Pinpoint the cell where the given text exists, returning its (X, Y) midpoint coordinate. 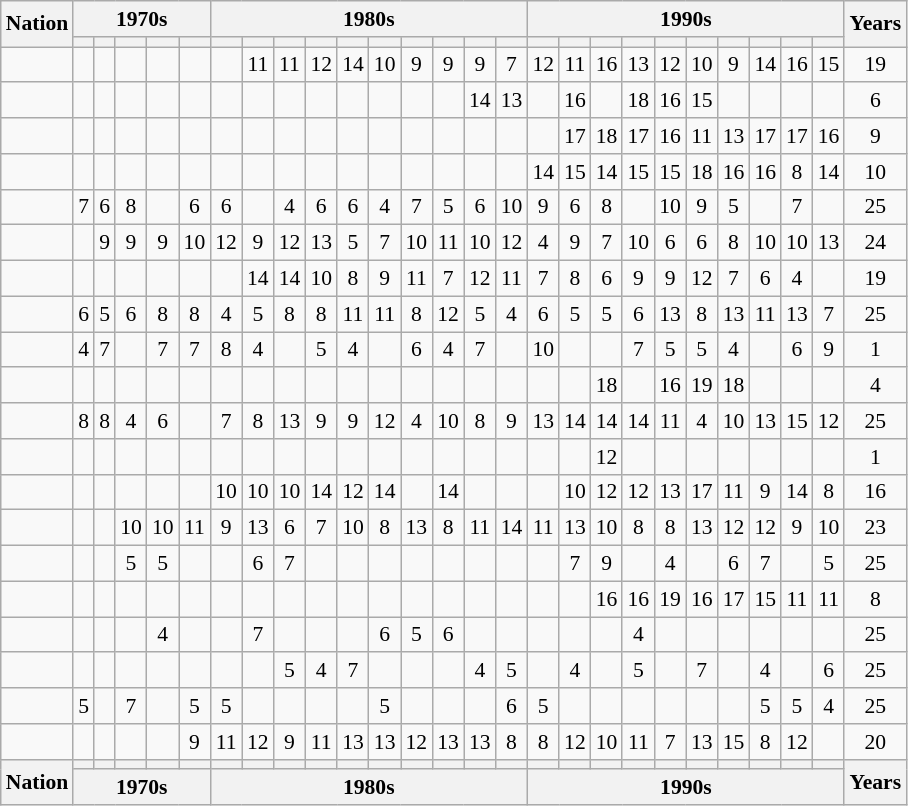
20 (875, 742)
24 (875, 243)
23 (875, 528)
